Scan for the cell matching the given text and deliver its [X, Y] coordinate at center. 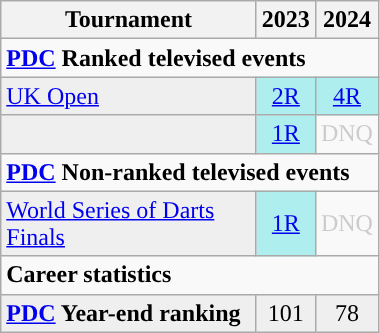
2023 [286, 20]
UK Open [129, 96]
78 [346, 313]
PDC Non-ranked televised events [190, 172]
World Series of Darts Finals [129, 224]
PDC Year-end ranking [129, 313]
Career statistics [190, 275]
2R [286, 96]
2024 [346, 20]
101 [286, 313]
4R [346, 96]
Tournament [129, 20]
PDC Ranked televised events [190, 58]
